Output the [X, Y] coordinate of the center of the cell containing the given text.  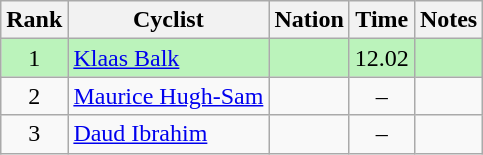
Notes [448, 20]
1 [34, 58]
Cyclist [168, 20]
Rank [34, 20]
12.02 [382, 58]
Klaas Balk [168, 58]
2 [34, 96]
3 [34, 134]
Nation [309, 20]
Time [382, 20]
Daud Ibrahim [168, 134]
Maurice Hugh-Sam [168, 96]
